Locate the cell with the specified text and output its (X, Y) center coordinate. 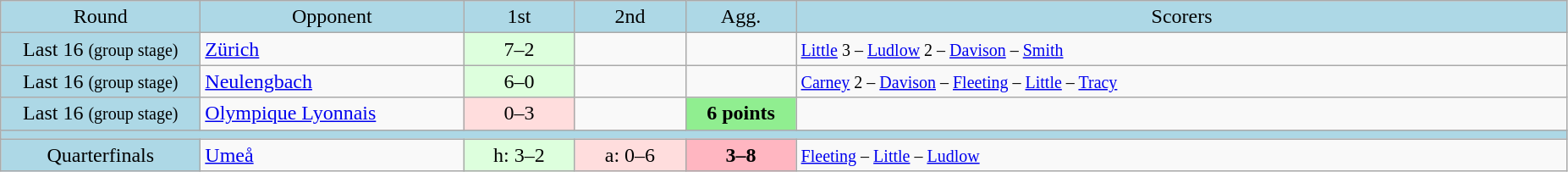
Quarterfinals (101, 155)
1st (520, 17)
6 points (741, 114)
Zürich (332, 49)
Agg. (741, 17)
2nd (630, 17)
Fleeting – Little – Ludlow (1181, 155)
Neulengbach (332, 81)
Opponent (332, 17)
7–2 (520, 49)
Little 3 – Ludlow 2 – Davison – Smith (1181, 49)
Carney 2 – Davison – Fleeting – Little – Tracy (1181, 81)
h: 3–2 (520, 155)
a: 0–6 (630, 155)
3–8 (741, 155)
6–0 (520, 81)
Olympique Lyonnais (332, 114)
Round (101, 17)
Umeå (332, 155)
0–3 (520, 114)
Scorers (1181, 17)
